Capture the cell that displays the provided text and extract its [X, Y] central coordinate. 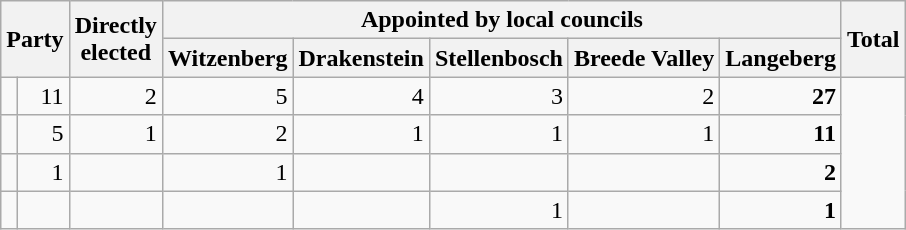
Stellenbosch [498, 58]
27 [781, 96]
Witzenberg [228, 58]
Party [35, 39]
3 [498, 96]
4 [361, 96]
Langeberg [781, 58]
Total [873, 39]
Appointed by local councils [502, 20]
Breede Valley [644, 58]
Drakenstein [361, 58]
Directlyelected [116, 39]
